Extract the (X, Y) coordinate from the center of the cell holding the provided text.  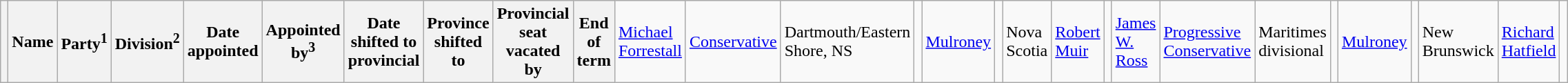
End of term (594, 41)
Date shifted to provincial (383, 41)
Maritimes divisional (1293, 41)
Progressive Conservative (1207, 41)
New Brunswick (1458, 41)
Division2 (148, 41)
Michael Forrestall (650, 41)
Party1 (84, 41)
Richard Hatfield (1529, 41)
Dartmouth/Eastern Shore, NS (847, 41)
Nova Scotia (1027, 41)
Province shifted to (458, 41)
Provincial seat vacated by (533, 41)
Appointed by3 (303, 41)
James W. Ross (1136, 41)
Robert Muir (1078, 41)
Name (33, 41)
Date appointed (223, 41)
Conservative (733, 41)
